Identify which cell holds the provided text, then report its [x, y] central coordinate. 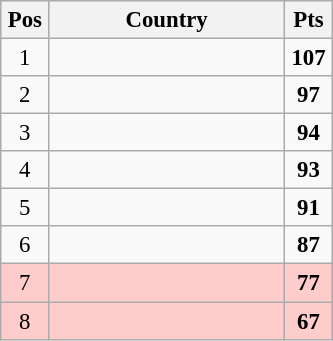
93 [308, 170]
97 [308, 95]
Pts [308, 20]
94 [308, 133]
8 [25, 321]
6 [25, 245]
Pos [25, 20]
Country [167, 20]
7 [25, 283]
87 [308, 245]
67 [308, 321]
5 [25, 208]
107 [308, 58]
4 [25, 170]
1 [25, 58]
77 [308, 283]
91 [308, 208]
3 [25, 133]
2 [25, 95]
